Locate the cell with the specified text and output its (X, Y) center coordinate. 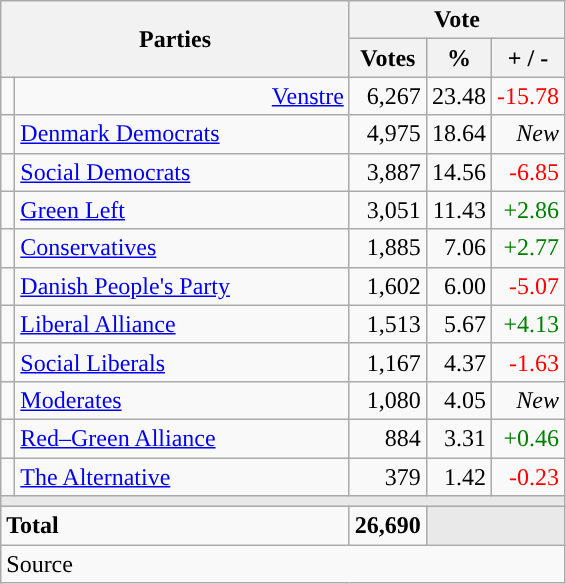
4.05 (458, 400)
1,885 (388, 248)
Venstre (182, 96)
14.56 (458, 172)
3,051 (388, 210)
Vote (456, 20)
-6.85 (528, 172)
Conservatives (182, 248)
6.00 (458, 286)
-0.23 (528, 477)
The Alternative (182, 477)
26,690 (388, 526)
Votes (388, 58)
+4.13 (528, 324)
1,167 (388, 362)
1,513 (388, 324)
18.64 (458, 134)
4.37 (458, 362)
Danish People's Party (182, 286)
6,267 (388, 96)
11.43 (458, 210)
+ / - (528, 58)
Denmark Democrats (182, 134)
-1.63 (528, 362)
Source (283, 564)
Liberal Alliance (182, 324)
1,080 (388, 400)
1,602 (388, 286)
7.06 (458, 248)
+0.46 (528, 438)
Red–Green Alliance (182, 438)
5.67 (458, 324)
379 (388, 477)
1.42 (458, 477)
% (458, 58)
4,975 (388, 134)
-5.07 (528, 286)
884 (388, 438)
Moderates (182, 400)
Social Liberals (182, 362)
-15.78 (528, 96)
3,887 (388, 172)
Parties (176, 39)
3.31 (458, 438)
+2.86 (528, 210)
Green Left (182, 210)
+2.77 (528, 248)
Total (176, 526)
23.48 (458, 96)
Social Democrats (182, 172)
